Return the [x, y] coordinate for the center point of the cell that contains the specified text.  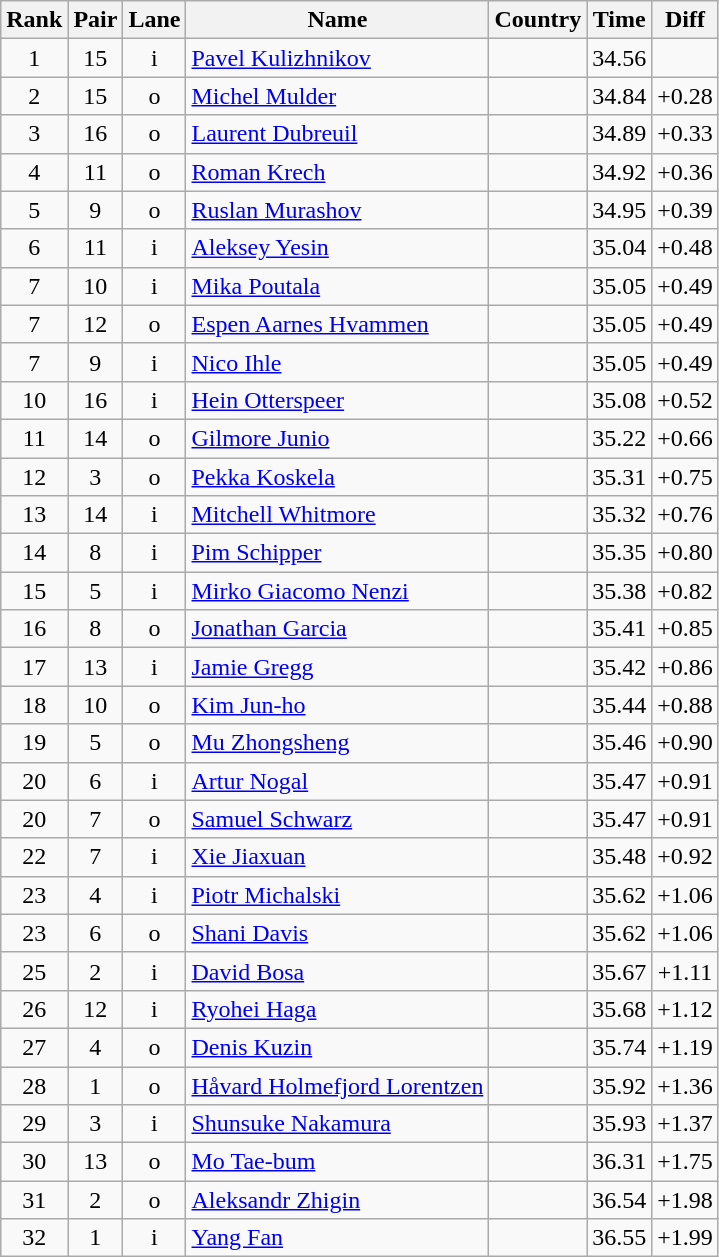
Mo Tae-bum [338, 1162]
+1.75 [686, 1162]
+0.80 [686, 553]
+0.82 [686, 591]
+1.98 [686, 1200]
+0.86 [686, 667]
Aleksey Yesin [338, 248]
+1.11 [686, 971]
+0.48 [686, 248]
Hein Otterspeer [338, 400]
Shani Davis [338, 933]
35.22 [620, 438]
Shunsuke Nakamura [338, 1124]
Michel Mulder [338, 96]
34.92 [620, 172]
+0.85 [686, 629]
+0.66 [686, 438]
Pim Schipper [338, 553]
35.93 [620, 1124]
Pekka Koskela [338, 477]
25 [34, 971]
36.31 [620, 1162]
Yang Fan [338, 1238]
Rank [34, 20]
Ryohei Haga [338, 1009]
Pair [96, 20]
22 [34, 857]
34.56 [620, 58]
34.89 [620, 134]
Xie Jiaxuan [338, 857]
28 [34, 1085]
36.55 [620, 1238]
30 [34, 1162]
+0.92 [686, 857]
Espen Aarnes Hvammen [338, 324]
26 [34, 1009]
Mirko Giacomo Nenzi [338, 591]
Time [620, 20]
Lane [154, 20]
34.95 [620, 210]
19 [34, 743]
35.35 [620, 553]
Roman Krech [338, 172]
31 [34, 1200]
Country [538, 20]
35.67 [620, 971]
35.46 [620, 743]
+0.39 [686, 210]
Laurent Dubreuil [338, 134]
Jamie Gregg [338, 667]
35.41 [620, 629]
+0.52 [686, 400]
+1.99 [686, 1238]
Ruslan Murashov [338, 210]
35.74 [620, 1047]
17 [34, 667]
+0.88 [686, 705]
+1.37 [686, 1124]
35.68 [620, 1009]
35.38 [620, 591]
29 [34, 1124]
Mitchell Whitmore [338, 515]
Nico Ihle [338, 362]
35.04 [620, 248]
+0.33 [686, 134]
27 [34, 1047]
35.42 [620, 667]
+0.76 [686, 515]
Denis Kuzin [338, 1047]
+1.36 [686, 1085]
35.44 [620, 705]
Kim Jun-ho [338, 705]
35.31 [620, 477]
35.92 [620, 1085]
Gilmore Junio [338, 438]
David Bosa [338, 971]
Artur Nogal [338, 781]
32 [34, 1238]
Aleksandr Zhigin [338, 1200]
35.48 [620, 857]
+0.28 [686, 96]
Diff [686, 20]
Samuel Schwarz [338, 819]
35.32 [620, 515]
Pavel Kulizhnikov [338, 58]
18 [34, 705]
+0.36 [686, 172]
Piotr Michalski [338, 895]
Jonathan Garcia [338, 629]
+1.19 [686, 1047]
+0.90 [686, 743]
35.08 [620, 400]
34.84 [620, 96]
Mu Zhongsheng [338, 743]
Håvard Holmefjord Lorentzen [338, 1085]
+1.12 [686, 1009]
36.54 [620, 1200]
+0.75 [686, 477]
Name [338, 20]
Mika Poutala [338, 286]
